For the text-containing cell, return its midpoint in (X, Y) coordinate format. 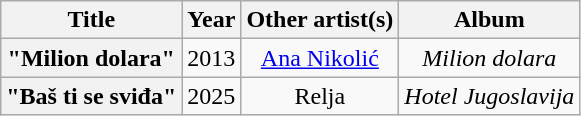
2013 (212, 58)
Relja (320, 96)
Ana Nikolić (320, 58)
2025 (212, 96)
Album (490, 20)
Title (92, 20)
Other artist(s) (320, 20)
Milion dolara (490, 58)
"Baš ti se sviđa" (92, 96)
"Milion dolara" (92, 58)
Year (212, 20)
Hotel Jugoslavija (490, 96)
